For the text-containing cell, return its midpoint in [x, y] coordinate format. 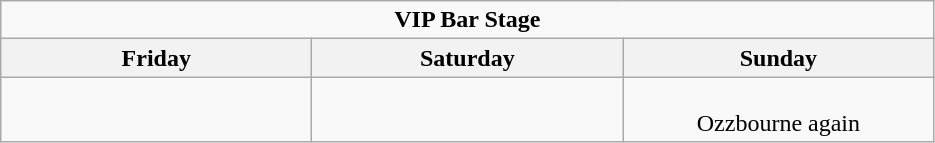
Ozzbourne again [778, 110]
Saturday [468, 58]
Friday [156, 58]
Sunday [778, 58]
VIP Bar Stage [468, 20]
